Return the (X, Y) coordinate for the center point of the cell that contains the specified text.  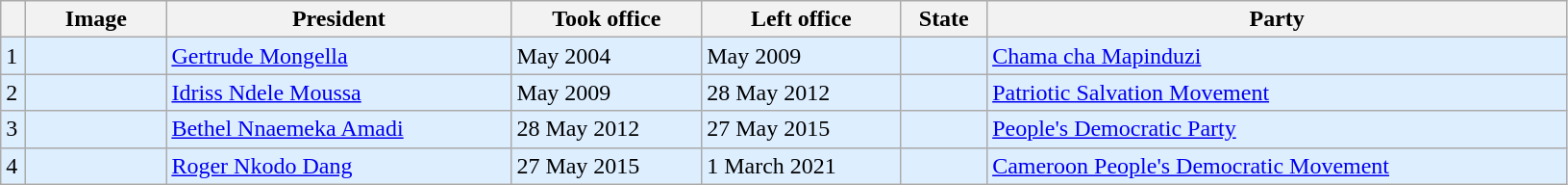
Chama cha Mapinduzi (1277, 56)
President (338, 19)
State (944, 19)
1 (13, 56)
Bethel Nnaemeka Amadi (338, 129)
3 (13, 129)
4 (13, 166)
Cameroon People's Democratic Movement (1277, 166)
Image (96, 19)
Idriss Ndele Moussa (338, 92)
Patriotic Salvation Movement (1277, 92)
People's Democratic Party (1277, 129)
May 2004 (607, 56)
Left office (802, 19)
2 (13, 92)
1 March 2021 (802, 166)
Roger Nkodo Dang (338, 166)
Party (1277, 19)
Gertrude Mongella (338, 56)
Took office (607, 19)
